Locate the cell with the specified text and output its [x, y] center coordinate. 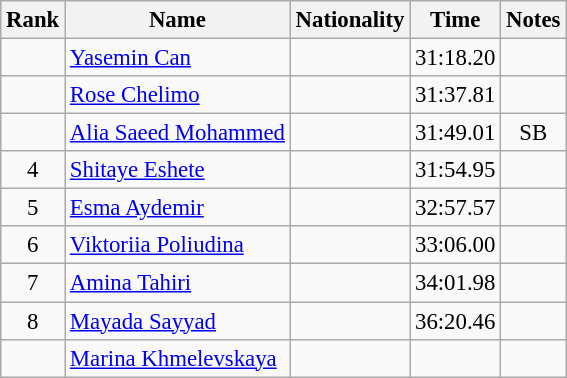
Rank [33, 20]
Esma Aydemir [178, 208]
Viktoriia Poliudina [178, 245]
Amina Tahiri [178, 283]
36:20.46 [456, 321]
Time [456, 20]
4 [33, 170]
31:49.01 [456, 133]
Alia Saeed Mohammed [178, 133]
31:37.81 [456, 95]
Nationality [350, 20]
Notes [534, 20]
33:06.00 [456, 245]
Rose Chelimo [178, 95]
Name [178, 20]
7 [33, 283]
Shitaye Eshete [178, 170]
6 [33, 245]
31:18.20 [456, 58]
SB [534, 133]
Mayada Sayyad [178, 321]
34:01.98 [456, 283]
8 [33, 321]
Marina Khmelevskaya [178, 358]
5 [33, 208]
31:54.95 [456, 170]
Yasemin Can [178, 58]
32:57.57 [456, 208]
